From the cell containing the given text, extract its center point as (X, Y) coordinate. 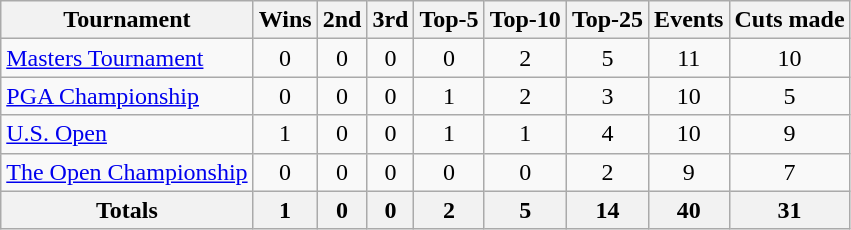
7 (790, 172)
Totals (127, 210)
40 (689, 210)
4 (607, 134)
Top-10 (525, 20)
Masters Tournament (127, 58)
U.S. Open (127, 134)
Tournament (127, 20)
3rd (390, 20)
Cuts made (790, 20)
3 (607, 96)
31 (790, 210)
Wins (285, 20)
PGA Championship (127, 96)
Events (689, 20)
14 (607, 210)
The Open Championship (127, 172)
Top-5 (449, 20)
2nd (342, 20)
Top-25 (607, 20)
11 (689, 58)
